Locate the cell with the specified text and output its [X, Y] center coordinate. 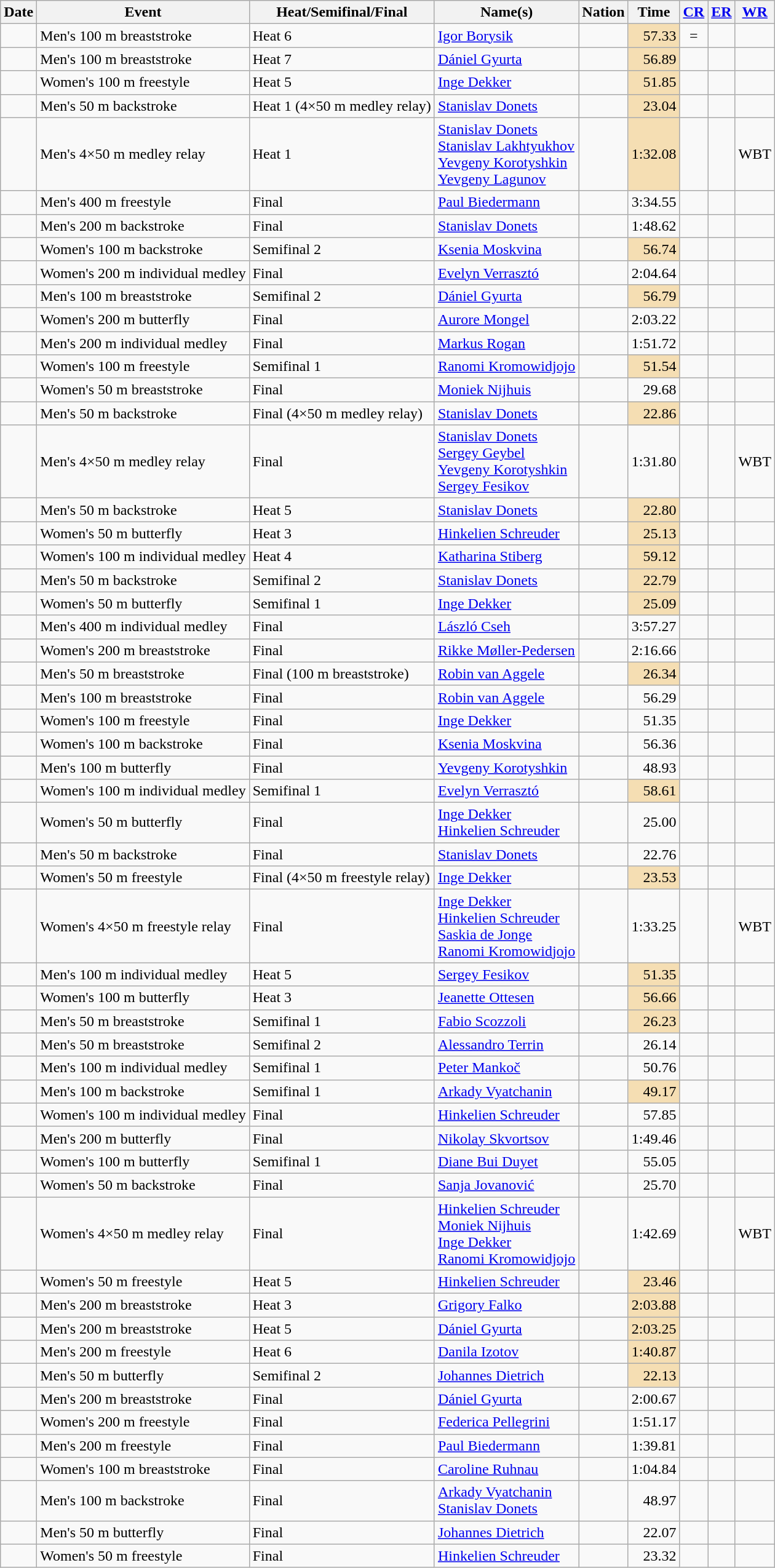
23.46 [654, 1282]
Women's 50 m backstroke [143, 1185]
23.04 [654, 106]
Rikke Møller-Pedersen [506, 650]
59.12 [654, 557]
55.05 [654, 1161]
Heat 4 [342, 557]
1:48.62 [654, 226]
56.66 [654, 998]
50.76 [654, 1068]
26.34 [654, 674]
Heat 1 (4×50 m medley relay) [342, 106]
26.23 [654, 1021]
25.70 [654, 1185]
Sanja Jovanović [506, 1185]
Aurore Mongel [506, 319]
Men's 200 m individual medley [143, 343]
2:03.22 [654, 319]
51.85 [654, 82]
Women's 200 m breaststroke [143, 650]
Grigory Falko [506, 1305]
Peter Mankoč [506, 1068]
Stanislav DonetsSergey GeybelYevgeny KorotyshkinSergey Fesikov [506, 461]
Katharina Stiberg [506, 557]
57.85 [654, 1115]
Men's 400 m individual medley [143, 627]
58.61 [654, 791]
48.93 [654, 767]
2:03.88 [654, 1305]
Women's 200 m butterfly [143, 319]
56.79 [654, 296]
22.76 [654, 854]
Final (4×50 m freestyle relay) [342, 878]
3:34.55 [654, 202]
2:16.66 [654, 650]
Ranomi Kromowidjojo [506, 367]
1:51.17 [654, 1422]
56.36 [654, 744]
Women's 200 m individual medley [143, 273]
1:51.72 [654, 343]
29.68 [654, 390]
Women's 200 m freestyle [143, 1422]
CR [694, 12]
26.14 [654, 1045]
Fabio Scozzoli [506, 1021]
Caroline Ruhnau [506, 1469]
51.54 [654, 367]
Inge DekkerHinkelien Schreuder [506, 823]
1:39.81 [654, 1446]
Final (4×50 m medley relay) [342, 413]
Time [654, 12]
49.17 [654, 1091]
Men's 200 m butterfly [143, 1138]
2:00.67 [654, 1399]
Jeanette Ottesen [506, 998]
1:40.87 [654, 1352]
Final (100 m breaststroke) [342, 674]
Women's 4×50 m medley relay [143, 1234]
Danila Izotov [506, 1352]
1:33.25 [654, 926]
Event [143, 12]
Women's 100 m breaststroke [143, 1469]
56.29 [654, 697]
ER [721, 12]
56.74 [654, 249]
Hinkelien SchreuderMoniek NijhuisInge DekkerRanomi Kromowidjojo [506, 1234]
Arkady Vyatchanin [506, 1091]
48.97 [654, 1501]
WR [755, 12]
Igor Borysik [506, 36]
22.07 [654, 1532]
Heat/Semifinal/Final [342, 12]
Men's 200 m backstroke [143, 226]
Inge DekkerHinkelien SchreuderSaskia de JongeRanomi Kromowidjojo [506, 926]
Federica Pellegrini [506, 1422]
Markus Rogan [506, 343]
3:57.27 [654, 627]
= [694, 36]
23.32 [654, 1556]
23.53 [654, 878]
1:31.80 [654, 461]
Diane Bui Duyet [506, 1161]
2:03.25 [654, 1329]
Nikolay Skvortsov [506, 1138]
1:04.84 [654, 1469]
Men's 400 m freestyle [143, 202]
2:04.64 [654, 273]
Name(s) [506, 12]
1:32.08 [654, 154]
25.00 [654, 823]
Heat 1 [342, 154]
1:42.69 [654, 1234]
1:49.46 [654, 1138]
Arkady VyatchaninStanislav Donets [506, 1501]
Alessandro Terrin [506, 1045]
Stanislav DonetsStanislav LakhtyukhovYevgeny KorotyshkinYevgeny Lagunov [506, 154]
Women's 50 m breaststroke [143, 390]
22.80 [654, 510]
56.89 [654, 59]
25.09 [654, 603]
László Cseh [506, 627]
Men's 100 m butterfly [143, 767]
Yevgeny Korotyshkin [506, 767]
Women's 4×50 m freestyle relay [143, 926]
Sergey Fesikov [506, 974]
Heat 7 [342, 59]
Nation [603, 12]
22.79 [654, 580]
57.33 [654, 36]
Date [18, 12]
22.13 [654, 1375]
22.86 [654, 413]
Moniek Nijhuis [506, 390]
25.13 [654, 533]
